Scan for the cell matching the given text and deliver its [X, Y] coordinate at center. 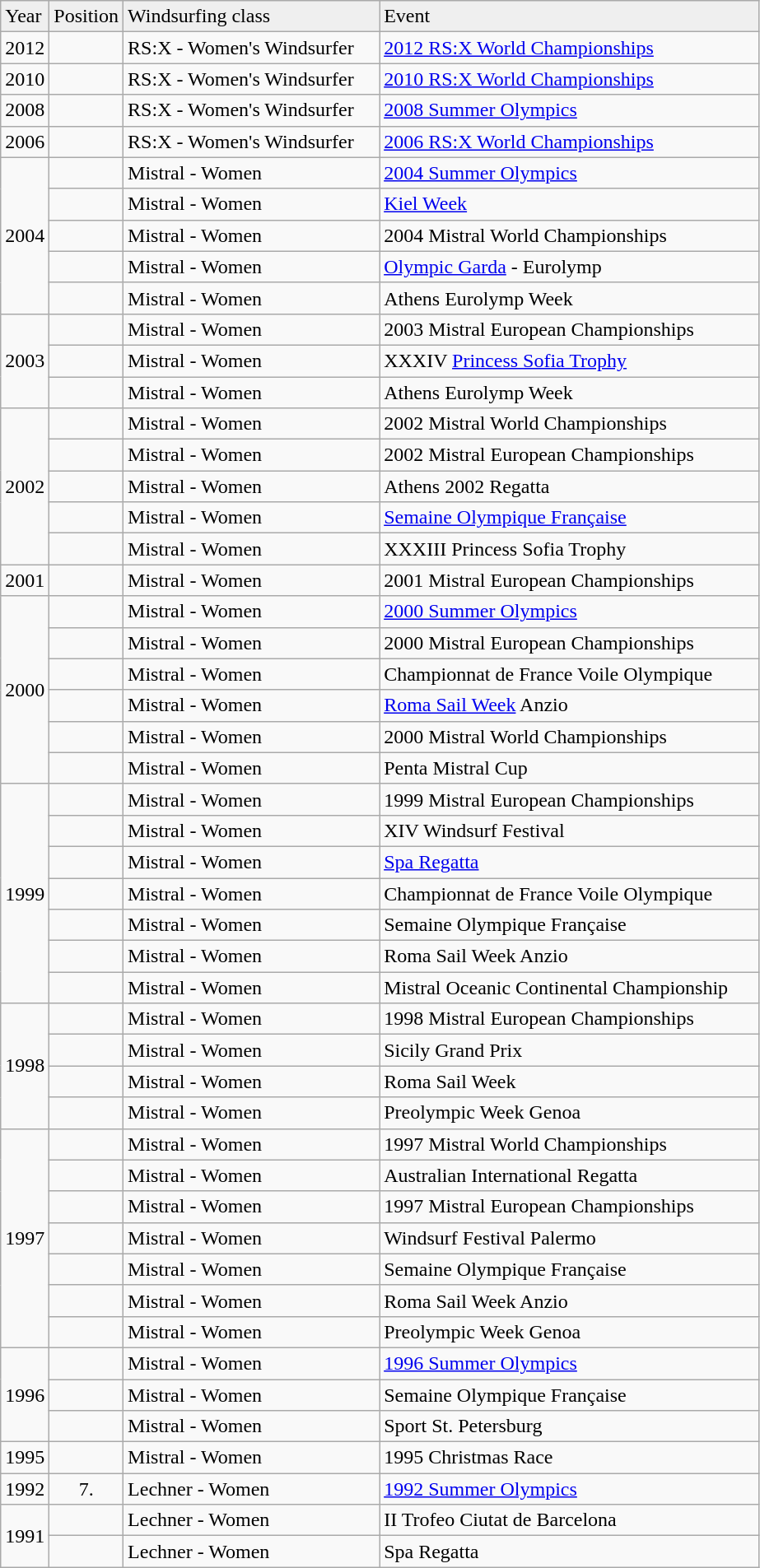
1996 [25, 1394]
1997 Mistral World Championships [570, 1144]
II Trofeo Ciutat de Barcelona [570, 1520]
Penta Mistral Cup [570, 768]
1998 Mistral European Championships [570, 1019]
2000 Mistral World Championships [570, 737]
2012 [25, 48]
2002 Mistral World Championships [570, 424]
1997 Mistral European Championships [570, 1207]
1998 [25, 1066]
2002 [25, 486]
1995 Christmas Race [570, 1458]
2010 [25, 79]
2008 [25, 110]
Roma Sail Week [570, 1082]
7. [86, 1489]
2000 Summer Olympics [570, 612]
1992 [25, 1489]
1999 Mistral European Championships [570, 799]
2010 RS:X World Championships [570, 79]
1995 [25, 1458]
Event [570, 16]
Year [25, 16]
2000 [25, 690]
2008 Summer Olympics [570, 110]
1996 Summer Olympics [570, 1363]
Sport St. Petersburg [570, 1426]
2012 RS:X World Championships [570, 48]
2003 Mistral European Championships [570, 329]
Position [86, 16]
XXXIV Princess Sofia Trophy [570, 361]
1999 [25, 893]
Mistral Oceanic Continental Championship [570, 988]
Sicily Grand Prix [570, 1050]
Athens 2002 Regatta [570, 486]
XIV Windsurf Festival [570, 831]
Windsurf Festival Palermo [570, 1238]
2004 Mistral World Championships [570, 235]
2000 Mistral European Championships [570, 643]
1992 Summer Olympics [570, 1489]
XXXIII Princess Sofia Trophy [570, 549]
Windsurfing class [252, 16]
2004 Summer Olympics [570, 173]
2003 [25, 361]
1997 [25, 1238]
2001 Mistral European Championships [570, 580]
2006 [25, 142]
Kiel Week [570, 204]
2001 [25, 580]
2004 [25, 235]
Australian International Regatta [570, 1175]
Olympic Garda - Eurolymp [570, 267]
1991 [25, 1536]
2002 Mistral European Championships [570, 455]
2006 RS:X World Championships [570, 142]
